From the cell containing the given text, extract its center point as (X, Y) coordinate. 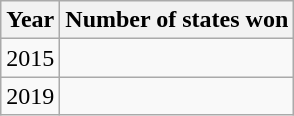
Number of states won (177, 20)
2019 (30, 96)
2015 (30, 58)
Year (30, 20)
